Provide the [x, y] coordinate of the cell's center where the given text is located.  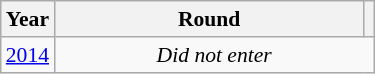
Year [28, 19]
Did not enter [214, 55]
2014 [28, 55]
Round [209, 19]
